Extract the (X, Y) coordinate from the center of the cell holding the provided text.  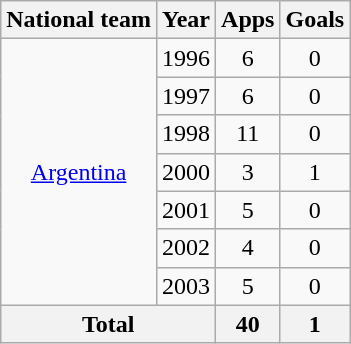
2001 (186, 210)
1996 (186, 58)
Goals (315, 20)
Argentina (79, 172)
3 (248, 172)
2000 (186, 172)
2003 (186, 286)
2002 (186, 248)
40 (248, 324)
Total (108, 324)
Apps (248, 20)
National team (79, 20)
1997 (186, 96)
4 (248, 248)
1998 (186, 134)
11 (248, 134)
Year (186, 20)
